Scan for the cell matching the given text and deliver its (x, y) coordinate at center. 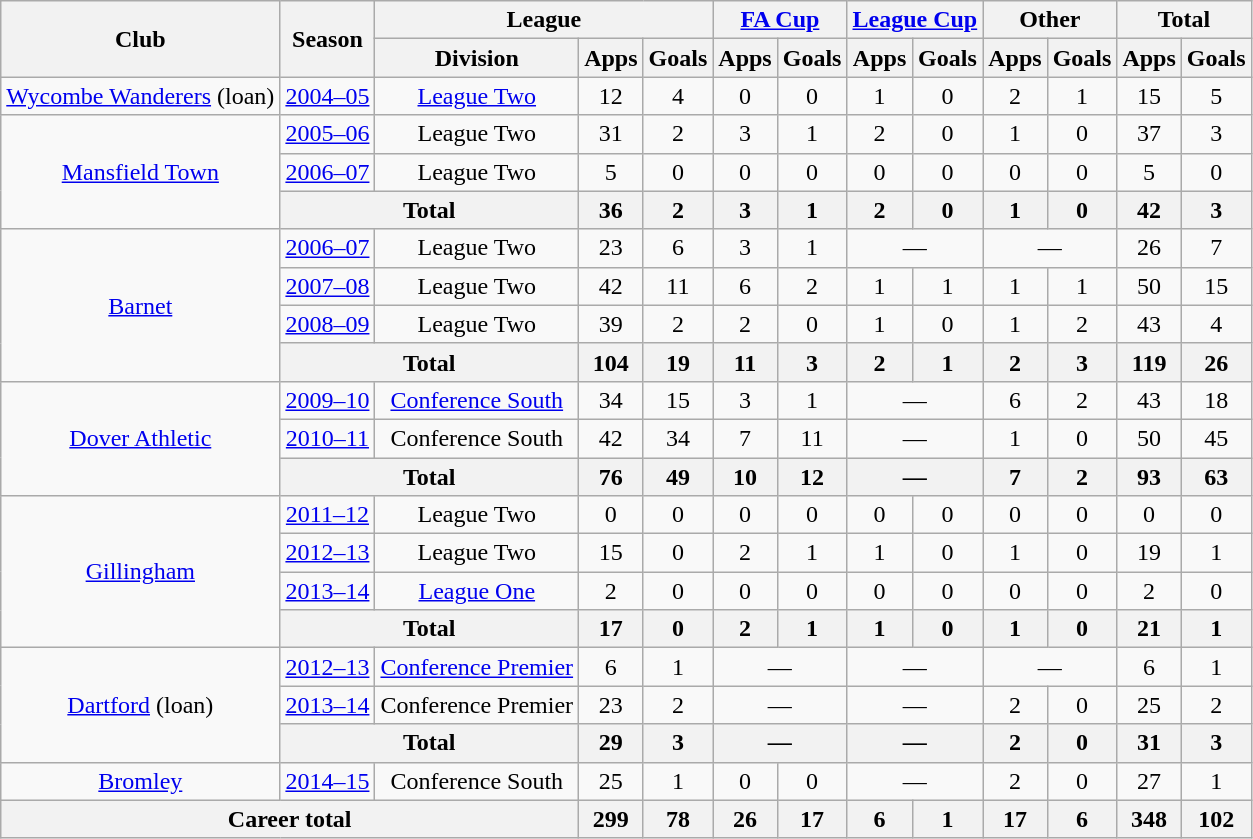
27 (1149, 781)
76 (611, 477)
2014–15 (328, 781)
2005–06 (328, 134)
Barnet (140, 305)
18 (1216, 400)
FA Cup (780, 20)
2007–08 (328, 286)
102 (1216, 819)
2009–10 (328, 400)
299 (611, 819)
93 (1149, 477)
119 (1149, 362)
37 (1149, 134)
104 (611, 362)
Bromley (140, 781)
Gillingham (140, 572)
League One (477, 591)
2008–09 (328, 324)
21 (1149, 629)
63 (1216, 477)
League Cup (915, 20)
Division (477, 58)
Mansfield Town (140, 172)
36 (611, 210)
Season (328, 39)
45 (1216, 438)
Other (1050, 20)
2010–11 (328, 438)
Dover Athletic (140, 438)
2011–12 (328, 515)
2004–05 (328, 96)
Wycombe Wanderers (loan) (140, 96)
10 (745, 477)
League (544, 20)
29 (611, 743)
Career total (290, 819)
49 (678, 477)
Dartford (loan) (140, 705)
78 (678, 819)
348 (1149, 819)
39 (611, 324)
Club (140, 39)
